Identify which cell holds the provided text, then report its [x, y] central coordinate. 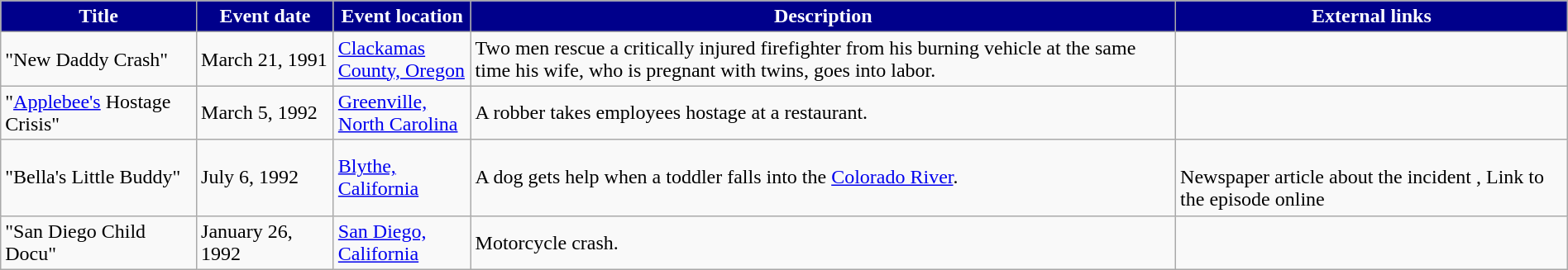
March 5, 1992 [265, 112]
"Applebee's Hostage Crisis" [99, 112]
Newspaper article about the incident , Link to the episode online [1372, 178]
Title [99, 17]
"San Diego Child Docu" [99, 243]
A dog gets help when a toddler falls into the Colorado River. [824, 178]
July 6, 1992 [265, 178]
"New Daddy Crash" [99, 59]
Motorcycle crash. [824, 243]
Greenville, North Carolina [402, 112]
External links [1372, 17]
Description [824, 17]
Event location [402, 17]
Blythe, California [402, 178]
A robber takes employees hostage at a restaurant. [824, 112]
March 21, 1991 [265, 59]
Two men rescue a critically injured firefighter from his burning vehicle at the same time his wife, who is pregnant with twins, goes into labor. [824, 59]
Event date [265, 17]
Clackamas County, Oregon [402, 59]
San Diego, California [402, 243]
January 26, 1992 [265, 243]
"Bella's Little Buddy" [99, 178]
